Detect which cell encompasses the target text, then output its [X, Y] center coordinate. 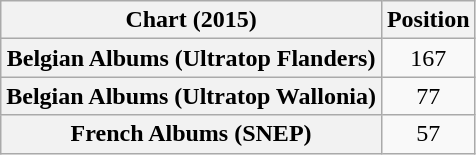
57 [428, 134]
Belgian Albums (Ultratop Wallonia) [192, 96]
77 [428, 96]
Position [428, 20]
Belgian Albums (Ultratop Flanders) [192, 58]
167 [428, 58]
French Albums (SNEP) [192, 134]
Chart (2015) [192, 20]
